Find where the given text appears and provide that cell's center as [x, y] coordinate. 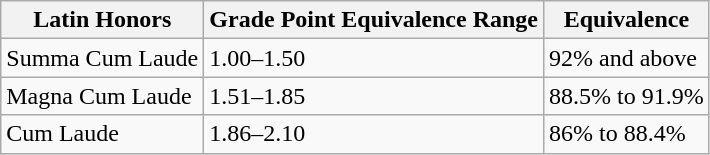
1.51–1.85 [374, 96]
1.00–1.50 [374, 58]
92% and above [627, 58]
Summa Cum Laude [102, 58]
1.86–2.10 [374, 134]
Grade Point Equivalence Range [374, 20]
86% to 88.4% [627, 134]
Magna Cum Laude [102, 96]
88.5% to 91.9% [627, 96]
Cum Laude [102, 134]
Latin Honors [102, 20]
Equivalence [627, 20]
